Capture the cell that displays the provided text and extract its (X, Y) central coordinate. 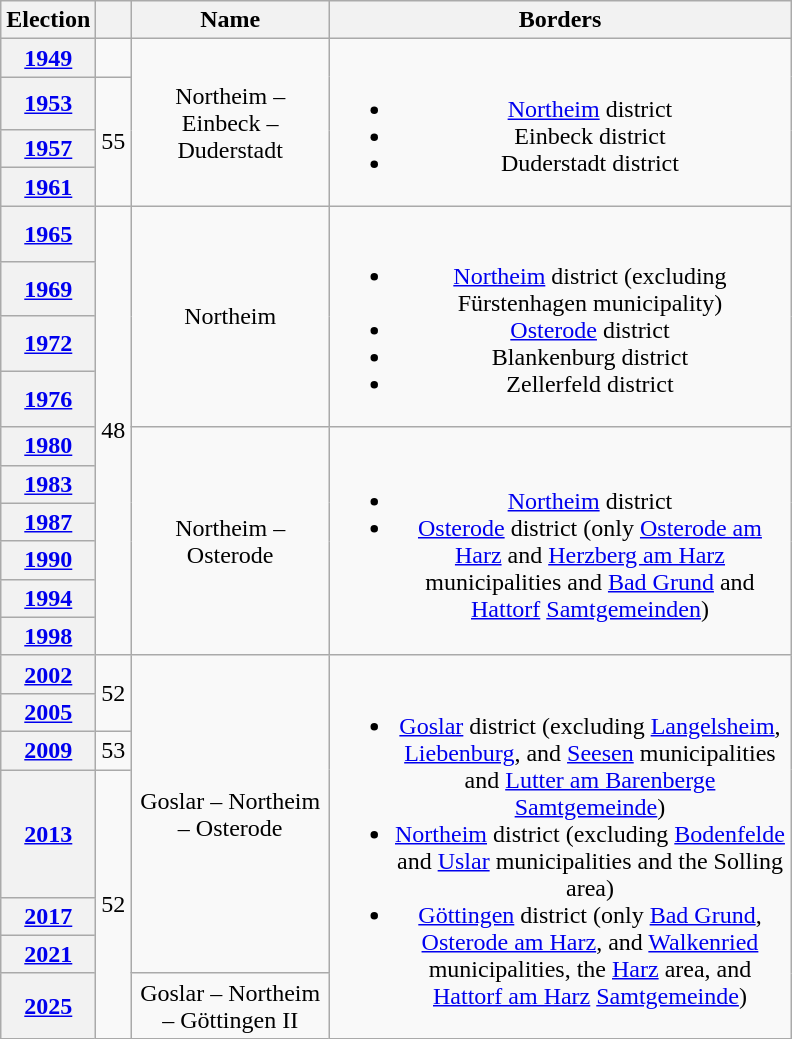
2017 (48, 916)
1990 (48, 560)
Northeim – Osterode (230, 541)
1949 (48, 58)
1987 (48, 522)
1969 (48, 288)
Northeim (230, 316)
1953 (48, 104)
1976 (48, 400)
55 (114, 142)
Goslar – Northeim – Osterode (230, 814)
Election (48, 20)
Northeim districtOsterode district (only Osterode am Harz and Herzberg am Harz municipalities and Bad Grund and Hattorf Samtgemeinden) (560, 541)
1972 (48, 344)
2021 (48, 954)
Northeim – Einbeck – Duderstadt (230, 122)
Goslar – Northeim – Göttingen II (230, 1006)
Borders (560, 20)
2002 (48, 674)
1965 (48, 234)
1980 (48, 446)
48 (114, 430)
Northeim district (excluding Fürstenhagen municipality)Osterode districtBlankenburg districtZellerfeld district (560, 316)
2013 (48, 834)
53 (114, 750)
2005 (48, 712)
1961 (48, 187)
2009 (48, 750)
Name (230, 20)
1998 (48, 636)
1983 (48, 484)
Northeim districtEinbeck districtDuderstadt district (560, 122)
1957 (48, 149)
1994 (48, 598)
2025 (48, 1006)
